Return [x, y] of the center of cell containing provided text 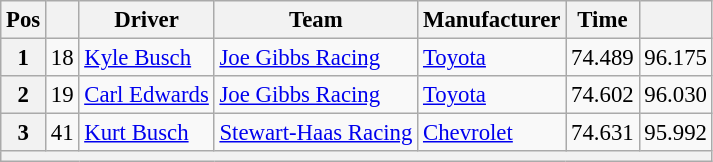
Kurt Busch [146, 133]
Driver [146, 20]
96.030 [676, 95]
95.992 [676, 133]
2 [24, 95]
96.175 [676, 58]
Manufacturer [492, 20]
74.631 [602, 133]
1 [24, 58]
Kyle Busch [146, 58]
Pos [24, 20]
74.602 [602, 95]
Stewart-Haas Racing [316, 133]
74.489 [602, 58]
41 [62, 133]
Team [316, 20]
3 [24, 133]
Chevrolet [492, 133]
18 [62, 58]
19 [62, 95]
Time [602, 20]
Carl Edwards [146, 95]
